Output the (x, y) coordinate of the center of the cell containing the given text.  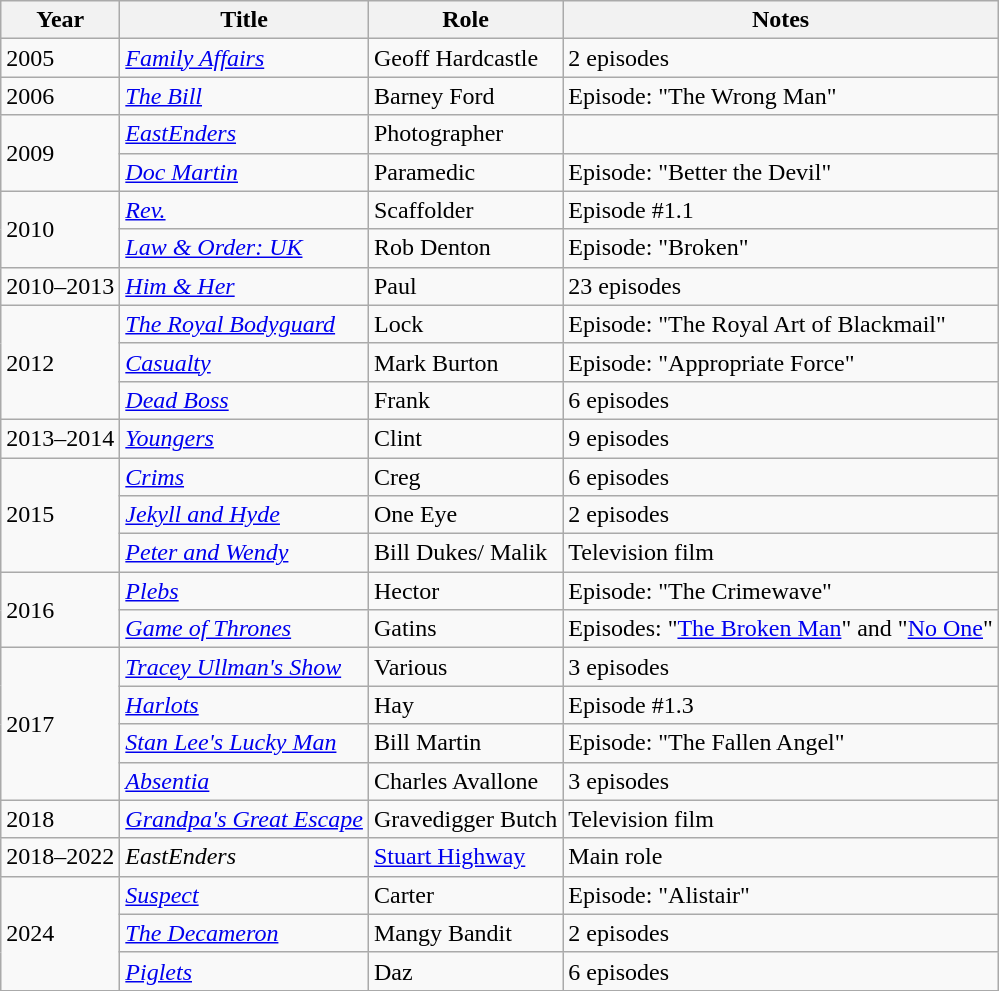
Mark Burton (465, 362)
Stuart Highway (465, 857)
2017 (60, 724)
Peter and Wendy (244, 553)
Paul (465, 286)
Law & Order: UK (244, 248)
Year (60, 20)
Him & Her (244, 286)
Tracey Ullman's Show (244, 667)
Bill Dukes/ Malik (465, 553)
2010–2013 (60, 286)
Gatins (465, 629)
The Decameron (244, 933)
Youngers (244, 438)
The Royal Bodyguard (244, 324)
Bill Martin (465, 743)
Episode: "The Crimewave" (781, 591)
Episode #1.3 (781, 705)
Lock (465, 324)
Gravedigger Butch (465, 819)
Title (244, 20)
Harlots (244, 705)
Rob Denton (465, 248)
Plebs (244, 591)
Various (465, 667)
9 episodes (781, 438)
Episode: "Alistair" (781, 895)
Grandpa's Great Escape (244, 819)
Episode: "Broken" (781, 248)
Piglets (244, 971)
Creg (465, 477)
Episode: "Appropriate Force" (781, 362)
Hay (465, 705)
Notes (781, 20)
Barney Ford (465, 96)
Episode: "The Royal Art of Blackmail" (781, 324)
Clint (465, 438)
Episode: "The Wrong Man" (781, 96)
2005 (60, 58)
Scaffolder (465, 210)
Carter (465, 895)
Doc Martin (244, 172)
2012 (60, 362)
Photographer (465, 134)
2010 (60, 229)
2018–2022 (60, 857)
2015 (60, 515)
Episode: "The Fallen Angel" (781, 743)
Rev. (244, 210)
23 episodes (781, 286)
Jekyll and Hyde (244, 515)
Episodes: "The Broken Man" and "No One" (781, 629)
Mangy Bandit (465, 933)
The Bill (244, 96)
Crims (244, 477)
Casualty (244, 362)
Family Affairs (244, 58)
Dead Boss (244, 400)
Paramedic (465, 172)
2018 (60, 819)
Geoff Hardcastle (465, 58)
Stan Lee's Lucky Man (244, 743)
Suspect (244, 895)
Episode #1.1 (781, 210)
Daz (465, 971)
Main role (781, 857)
One Eye (465, 515)
Role (465, 20)
Charles Avallone (465, 781)
2024 (60, 933)
Episode: "Better the Devil" (781, 172)
Hector (465, 591)
2006 (60, 96)
Frank (465, 400)
Absentia (244, 781)
2009 (60, 153)
Game of Thrones (244, 629)
2016 (60, 610)
2013–2014 (60, 438)
